Determine the (x, y) coordinate at the center of the cell enclosing the given text.  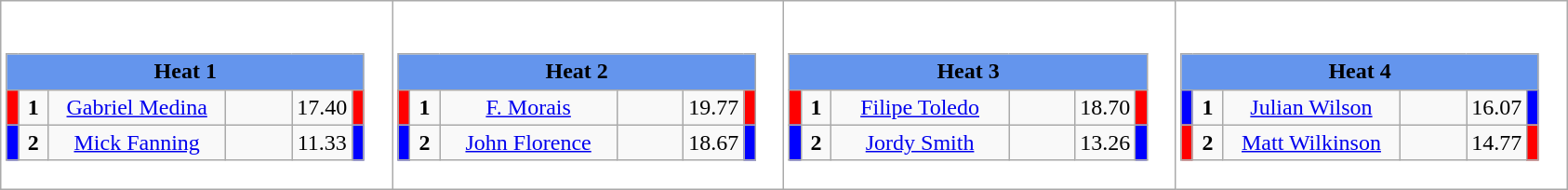
Heat 3 1 Filipe Toledo 18.70 2 Jordy Smith 13.26 (980, 95)
Heat 1 (185, 72)
19.77 (714, 107)
Jordy Smith (921, 142)
Mick Fanning (138, 142)
Julian Wilson (1311, 107)
John Florence (528, 142)
14.77 (1497, 142)
11.33 (322, 142)
Filipe Toledo (921, 107)
Heat 1 1 Gabriel Medina 17.40 2 Mick Fanning 11.33 (197, 95)
18.67 (714, 142)
Matt Wilkinson (1311, 142)
16.07 (1497, 107)
13.26 (1105, 142)
Heat 3 (968, 72)
Heat 2 1 F. Morais 19.77 2 John Florence 18.67 (588, 95)
Heat 4 (1360, 72)
Heat 2 (577, 72)
18.70 (1105, 107)
F. Morais (528, 107)
Heat 4 1 Julian Wilson 16.07 2 Matt Wilkinson 14.77 (1371, 95)
Gabriel Medina (138, 107)
17.40 (322, 107)
